Pinpoint the cell where the given text exists, returning its (X, Y) midpoint coordinate. 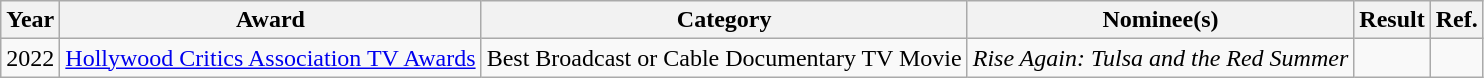
Year (30, 20)
Category (724, 20)
Result (1392, 20)
Hollywood Critics Association TV Awards (270, 58)
Rise Again: Tulsa and the Red Summer (1160, 58)
Award (270, 20)
Best Broadcast or Cable Documentary TV Movie (724, 58)
2022 (30, 58)
Nominee(s) (1160, 20)
Ref. (1456, 20)
